Extract the (X, Y) coordinate from the center of the cell holding the provided text.  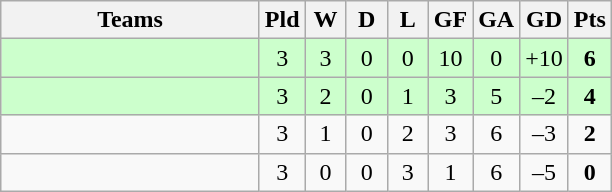
–2 (544, 96)
10 (450, 58)
GF (450, 20)
Pld (282, 20)
–5 (544, 172)
L (408, 20)
Teams (130, 20)
W (326, 20)
GA (496, 20)
GD (544, 20)
D (366, 20)
4 (590, 96)
–3 (544, 134)
Pts (590, 20)
+10 (544, 58)
5 (496, 96)
